Determine the [X, Y] coordinate at the center of the cell enclosing the given text.  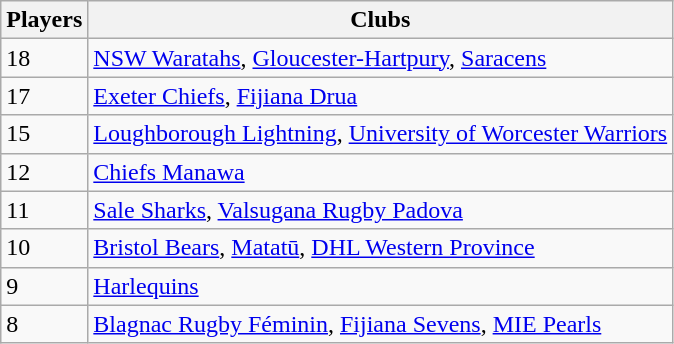
Clubs [380, 20]
17 [44, 96]
Sale Sharks, Valsugana Rugby Padova [380, 210]
9 [44, 286]
12 [44, 172]
18 [44, 58]
Chiefs Manawa [380, 172]
8 [44, 324]
Bristol Bears, Matatū, DHL Western Province [380, 248]
15 [44, 134]
Exeter Chiefs, Fijiana Drua [380, 96]
Blagnac Rugby Féminin, Fijiana Sevens, MIE Pearls [380, 324]
11 [44, 210]
Harlequins [380, 286]
Players [44, 20]
NSW Waratahs, Gloucester-Hartpury, Saracens [380, 58]
Loughborough Lightning, University of Worcester Warriors [380, 134]
10 [44, 248]
